Provide the [x, y] coordinate of the cell's center where the given text is located.  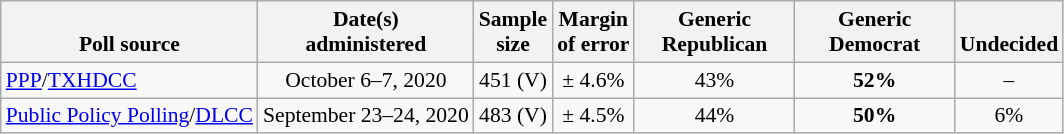
– [1009, 80]
Poll source [130, 32]
44% [714, 116]
Public Policy Polling/DLCC [130, 116]
Samplesize [513, 32]
Undecided [1009, 32]
October 6–7, 2020 [366, 80]
6% [1009, 116]
September 23–24, 2020 [366, 116]
± 4.6% [593, 80]
50% [875, 116]
GenericDemocrat [875, 32]
GenericRepublican [714, 32]
483 (V) [513, 116]
52% [875, 80]
PPP/TXHDCC [130, 80]
Marginof error [593, 32]
43% [714, 80]
± 4.5% [593, 116]
Date(s)administered [366, 32]
451 (V) [513, 80]
